For the text-containing cell, return its midpoint in (x, y) coordinate format. 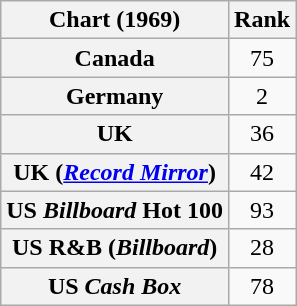
28 (262, 248)
42 (262, 172)
UK (Record Mirror) (115, 172)
75 (262, 58)
Rank (262, 20)
36 (262, 134)
93 (262, 210)
US Cash Box (115, 286)
Canada (115, 58)
US Billboard Hot 100 (115, 210)
2 (262, 96)
Germany (115, 96)
Chart (1969) (115, 20)
78 (262, 286)
US R&B (Billboard) (115, 248)
UK (115, 134)
